From the cell containing the given text, extract its center point as (x, y) coordinate. 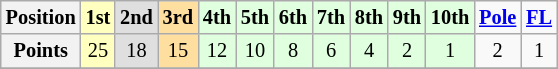
5th (255, 17)
8 (293, 51)
2nd (136, 17)
12 (217, 51)
Pole (498, 17)
18 (136, 51)
6th (293, 17)
15 (178, 51)
10th (450, 17)
6 (331, 51)
7th (331, 17)
25 (98, 51)
10 (255, 51)
4 (369, 51)
8th (369, 17)
FL (539, 17)
3rd (178, 17)
9th (407, 17)
1st (98, 17)
Position (41, 17)
Points (41, 51)
4th (217, 17)
